Output the [X, Y] coordinate of the center of the cell containing the given text.  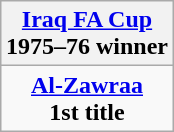
Al-Zawraa1st title [86, 98]
Iraq FA Cup1975–76 winner [86, 34]
